Scan for the cell matching the given text and deliver its (X, Y) coordinate at center. 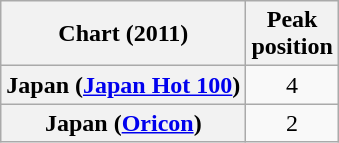
Chart (2011) (124, 34)
Japan (Oricon) (124, 123)
2 (292, 123)
4 (292, 85)
Peakposition (292, 34)
Japan (Japan Hot 100) (124, 85)
